Scan for the cell matching the given text and deliver its (x, y) coordinate at center. 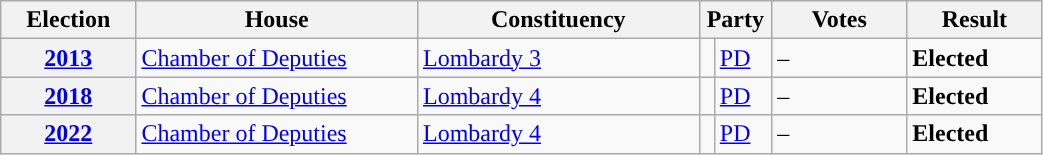
Election (68, 20)
Constituency (558, 20)
Lombardy 3 (558, 58)
2022 (68, 134)
2013 (68, 58)
Party (736, 20)
House (277, 20)
Result (974, 20)
Votes (840, 20)
2018 (68, 96)
